Extract the (x, y) coordinate from the center of the cell holding the provided text.  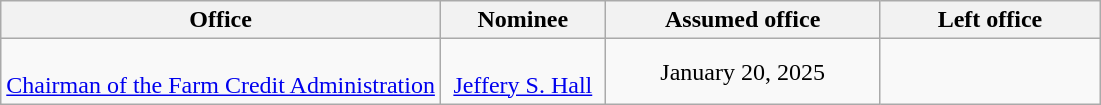
Jeffery S. Hall (522, 72)
Chairman of the Farm Credit Administration (221, 72)
Office (221, 20)
Left office (990, 20)
January 20, 2025 (742, 72)
Assumed office (742, 20)
Nominee (522, 20)
